Detect which cell encompasses the target text, then output its (X, Y) center coordinate. 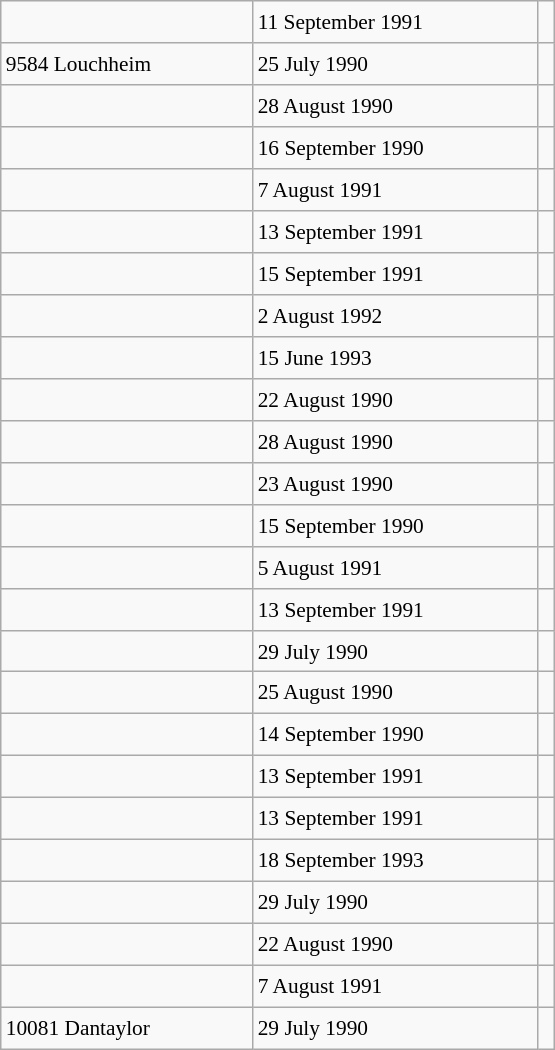
25 July 1990 (396, 64)
15 September 1991 (396, 274)
25 August 1990 (396, 693)
15 September 1990 (396, 525)
15 June 1993 (396, 358)
9584 Louchheim (127, 64)
11 September 1991 (396, 22)
23 August 1990 (396, 483)
5 August 1991 (396, 567)
2 August 1992 (396, 316)
18 September 1993 (396, 861)
14 September 1990 (396, 735)
10081 Dantaylor (127, 1028)
16 September 1990 (396, 148)
